Return the (X, Y) coordinate for the center point of the cell that contains the specified text.  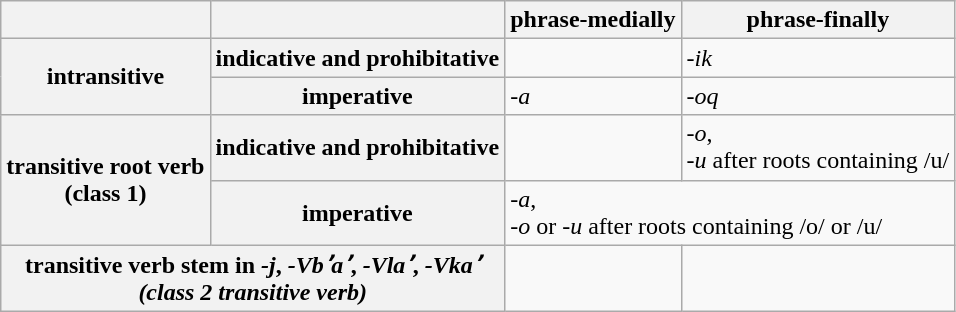
-a (593, 96)
transitive verb stem in -j, -Vbʼaʼ, -Vlaʼ, -Vkaʼ(class 2 transitive verb) (253, 278)
intransitive (106, 77)
-a,-o or -u after roots containing /o/ or /u/ (730, 212)
transitive root verb(class 1) (106, 180)
-oq (818, 96)
phrase-medially (593, 20)
phrase-finally (818, 20)
-o,-u after roots containing /u/ (818, 148)
-ik (818, 58)
